Extract the (X, Y) coordinate from the center of the cell holding the provided text.  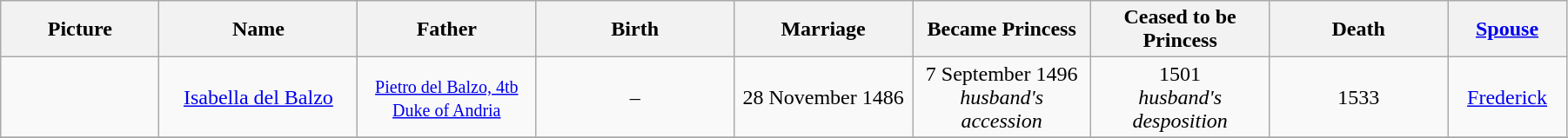
Frederick (1507, 97)
Picture (80, 30)
Name (258, 30)
– (635, 97)
Marriage (823, 30)
1533 (1359, 97)
7 September 1496husband's accession (1002, 97)
Father (447, 30)
Death (1359, 30)
1501husband's desposition (1180, 97)
Pietro del Balzo, 4tb Duke of Andria (447, 97)
Spouse (1507, 30)
Isabella del Balzo (258, 97)
28 November 1486 (823, 97)
Became Princess (1002, 30)
Birth (635, 30)
Ceased to be Princess (1180, 30)
